Search for the cell housing the specified text and yield its (X, Y) center coordinate. 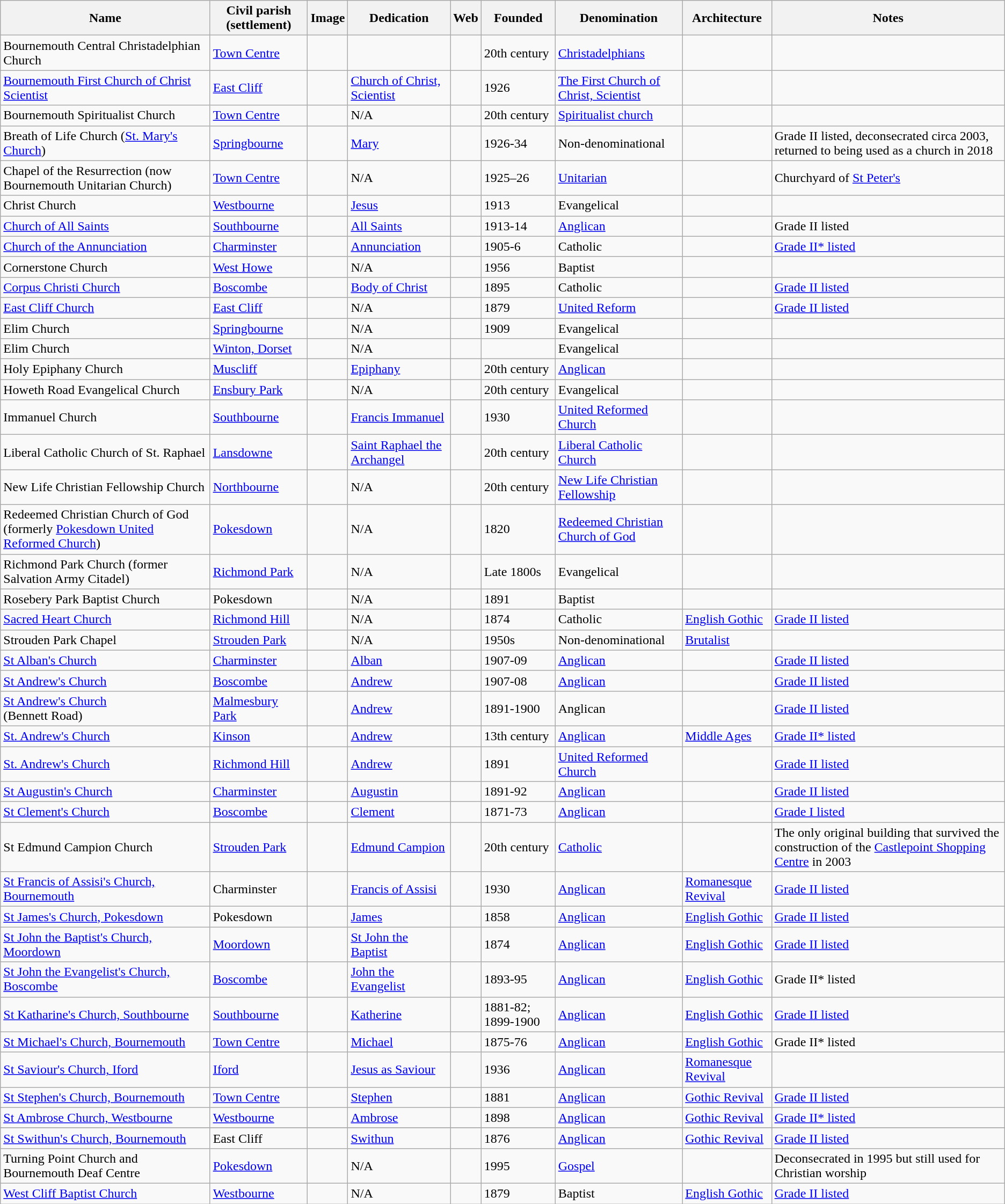
St Ambrose Church, Westbourne (105, 1118)
St John the Baptist's Church, Moordown (105, 945)
Richmond Park Church (former Salvation Army Citadel) (105, 571)
St Andrew's Church(Bennett Road) (105, 709)
Francis Immanuel (399, 418)
13th century (518, 736)
Francis of Assisi (399, 889)
St John the Evangelist's Church, Boscombe (105, 979)
1893-95 (518, 979)
1956 (518, 267)
Northbourne (259, 487)
Notes (888, 18)
Immanuel Church (105, 418)
Redeemed Christian Church of God (formerly Pokesdown United Reformed Church) (105, 529)
St Alban's Church (105, 660)
Gospel (618, 1166)
Liberal Catholic Church of St. Raphael (105, 452)
Malmesbury Park (259, 709)
Web (466, 18)
New Life Christian Fellowship (618, 487)
1875-76 (518, 1042)
Ambrose (399, 1118)
Church of All Saints (105, 226)
Katherine (399, 1015)
Muscliff (259, 369)
Saint Raphael the Archangel (399, 452)
All Saints (399, 226)
1895 (518, 287)
Name (105, 18)
Founded (518, 18)
Kinson (259, 736)
Sacred Heart Church (105, 619)
Spiritualist church (618, 115)
United Reform (618, 308)
1891-1900 (518, 709)
Church of Christ, Scientist (399, 88)
1926 (518, 88)
Michael (399, 1042)
1913 (518, 206)
1936 (518, 1069)
1907-08 (518, 681)
St Francis of Assisi's Church, Bournemouth (105, 889)
Middle Ages (727, 736)
St Andrew's Church (105, 681)
Stephen (399, 1097)
St Saviour's Church, Iford (105, 1069)
Richmond Park (259, 571)
Christadelphians (618, 53)
Augustin (399, 792)
Alban (399, 660)
Brutalist (727, 640)
East Cliff Church (105, 308)
St Swithun's Church, Bournemouth (105, 1138)
Ensbury Park (259, 390)
1925–26 (518, 178)
Christ Church (105, 206)
Breath of Life Church (St. Mary's Church) (105, 143)
Image (327, 18)
1891-92 (518, 792)
St John the Baptist (399, 945)
1858 (518, 917)
Mary (399, 143)
Grade I listed (888, 812)
1820 (518, 529)
The First Church of Christ, Scientist (618, 88)
Jesus (399, 206)
Moordown (259, 945)
St James's Church, Pokesdown (105, 917)
Dedication (399, 18)
St Edmund Campion Church (105, 847)
Denomination (618, 18)
1871-73 (518, 812)
Civil parish (settlement) (259, 18)
Body of Christ (399, 287)
West Howe (259, 267)
Epiphany (399, 369)
Turning Point Church and Bournemouth Deaf Centre (105, 1166)
Chapel of the Resurrection (now Bournemouth Unitarian Church) (105, 178)
Corpus Christi Church (105, 287)
St Stephen's Church, Bournemouth (105, 1097)
St Michael's Church, Bournemouth (105, 1042)
Redeemed Christian Church of God (618, 529)
Bournemouth Central Christadelphian Church (105, 53)
Liberal Catholic Church (618, 452)
Jesus as Saviour (399, 1069)
1876 (518, 1138)
Strouden Park Chapel (105, 640)
Churchyard of St Peter's (888, 178)
Iford (259, 1069)
Lansdowne (259, 452)
Grade II listed, deconsecrated circa 2003, returned to being used as a church in 2018 (888, 143)
Holy Epiphany Church (105, 369)
1913-14 (518, 226)
James (399, 917)
Edmund Campion (399, 847)
1881-82; 1899-1900 (518, 1015)
1909 (518, 328)
St Augustin's Church (105, 792)
1926-34 (518, 143)
Winton, Dorset (259, 349)
Church of the Annunciation (105, 246)
1898 (518, 1118)
Bournemouth First Church of Christ Scientist (105, 88)
John the Evangelist (399, 979)
Deconsecrated in 1995 but still used for Christian worship (888, 1166)
Howeth Road Evangelical Church (105, 390)
1907-09 (518, 660)
Clement (399, 812)
West Cliff Baptist Church (105, 1193)
Cornerstone Church (105, 267)
The only original building that survived the construction of the Castlepoint Shopping Centre in 2003 (888, 847)
Architecture (727, 18)
Annunciation (399, 246)
1950s (518, 640)
New Life Christian Fellowship Church (105, 487)
1881 (518, 1097)
Unitarian (618, 178)
1905-6 (518, 246)
St Clement's Church (105, 812)
Bournemouth Spiritualist Church (105, 115)
Swithun (399, 1138)
Rosebery Park Baptist Church (105, 599)
1995 (518, 1166)
Late 1800s (518, 571)
St Katharine's Church, Southbourne (105, 1015)
